Scan for the cell matching the given text and deliver its (x, y) coordinate at center. 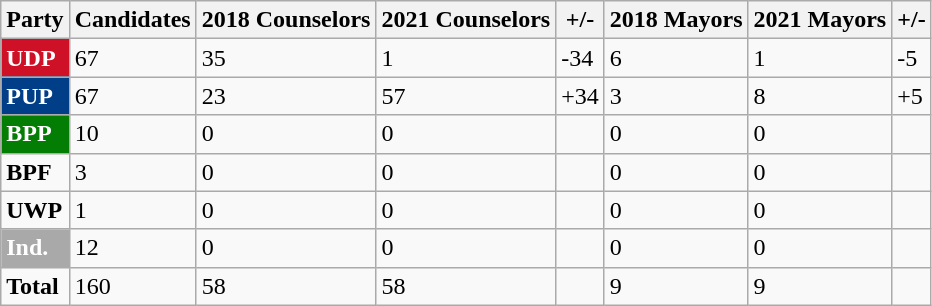
Total (35, 286)
Candidates (132, 20)
+34 (580, 96)
-5 (912, 58)
12 (132, 248)
BPF (35, 172)
Ind. (35, 248)
UDP (35, 58)
2021 Counselors (466, 20)
35 (286, 58)
6 (676, 58)
2018 Mayors (676, 20)
2018 Counselors (286, 20)
2021 Mayors (820, 20)
-34 (580, 58)
8 (820, 96)
10 (132, 134)
UWP (35, 210)
Party (35, 20)
57 (466, 96)
23 (286, 96)
+5 (912, 96)
PUP (35, 96)
BPP (35, 134)
160 (132, 286)
